Search for the cell housing the specified text and yield its (X, Y) center coordinate. 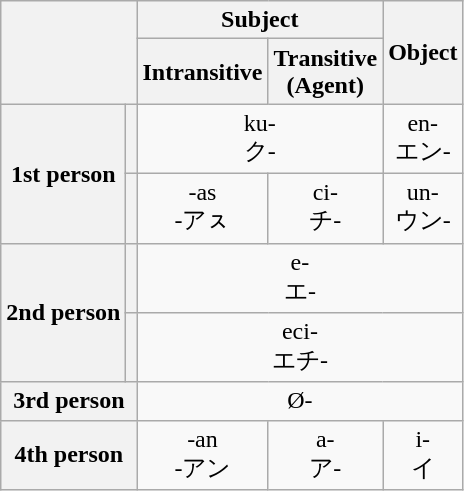
3rd person (69, 401)
ku-ク- (260, 139)
4th person (69, 455)
-as-アㇲ (202, 208)
Transitive(Agent) (326, 72)
a-ア- (326, 455)
en-エン- (423, 139)
eci-エチ- (300, 348)
-an-アン (202, 455)
e-エ- (300, 278)
Object (423, 52)
2nd person (64, 312)
i-イ (423, 455)
ci-チ- (326, 208)
Intransitive (202, 72)
un-ウン- (423, 208)
1st person (64, 174)
Subject (260, 20)
Ø- (300, 401)
